Locate the cell with the specified text and output its (X, Y) center coordinate. 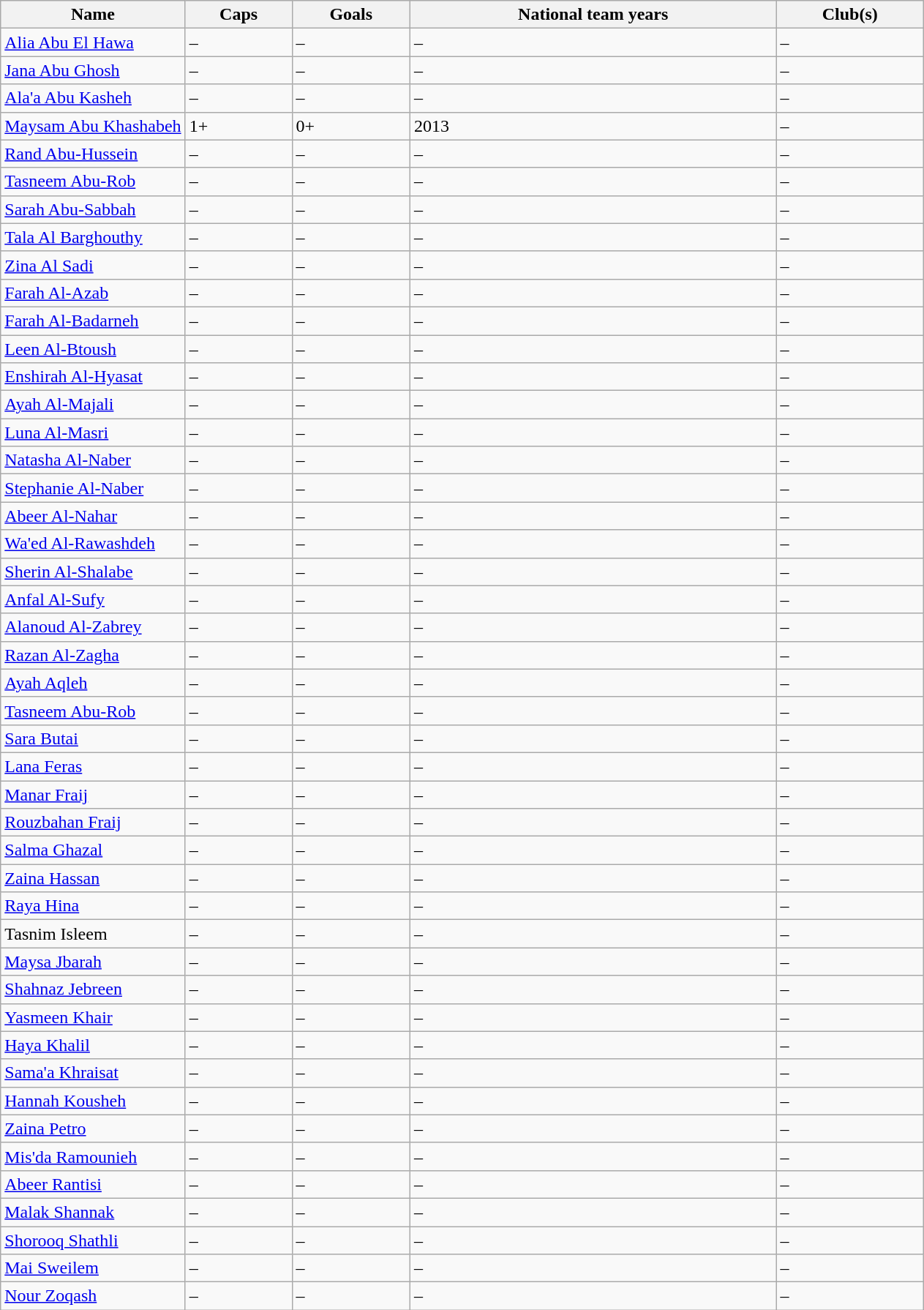
Sara Butai (93, 738)
Maysa Jbarah (93, 962)
Luna Al-Masri (93, 433)
Sherin Al-Shalabe (93, 572)
Malak Shannak (93, 1212)
Manar Fraij (93, 794)
Leen Al-Btoush (93, 349)
Razan Al-Zagha (93, 655)
Raya Hina (93, 906)
Rand Abu-Hussein (93, 154)
National team years (593, 15)
Shahnaz Jebreen (93, 989)
Club(s) (850, 15)
Mai Sweilem (93, 1268)
Ayah Aqleh (93, 683)
Rouzbahan Fraij (93, 823)
Sama'a Khraisat (93, 1073)
Goals (351, 15)
Shorooq Shathli (93, 1240)
Stephanie Al-Naber (93, 488)
Yasmeen Khair (93, 1017)
1+ (238, 126)
Lana Feras (93, 766)
Mis'da Ramounieh (93, 1156)
Ayah Al-Majali (93, 405)
Alia Abu El Hawa (93, 42)
Farah Al-Badarneh (93, 321)
2013 (593, 126)
0+ (351, 126)
Abeer Rantisi (93, 1184)
Alanoud Al-Zabrey (93, 627)
Maysam Abu Khashabeh (93, 126)
Zaina Hassan (93, 878)
Haya Khalil (93, 1045)
Nour Zoqash (93, 1296)
Zaina Petro (93, 1129)
Zina Al Sadi (93, 265)
Jana Abu Ghosh (93, 70)
Caps (238, 15)
Tala Al Barghouthy (93, 237)
Abeer Al-Nahar (93, 516)
Natasha Al-Naber (93, 460)
Salma Ghazal (93, 850)
Enshirah Al-Hyasat (93, 377)
Sarah Abu-Sabbah (93, 209)
Anfal Al-Sufy (93, 599)
Name (93, 15)
Ala'a Abu Kasheh (93, 98)
Hannah Kousheh (93, 1101)
Wa'ed Al-Rawashdeh (93, 544)
Tasnim Isleem (93, 934)
Farah Al-Azab (93, 293)
